Extract the [X, Y] coordinate from the center of the cell holding the provided text.  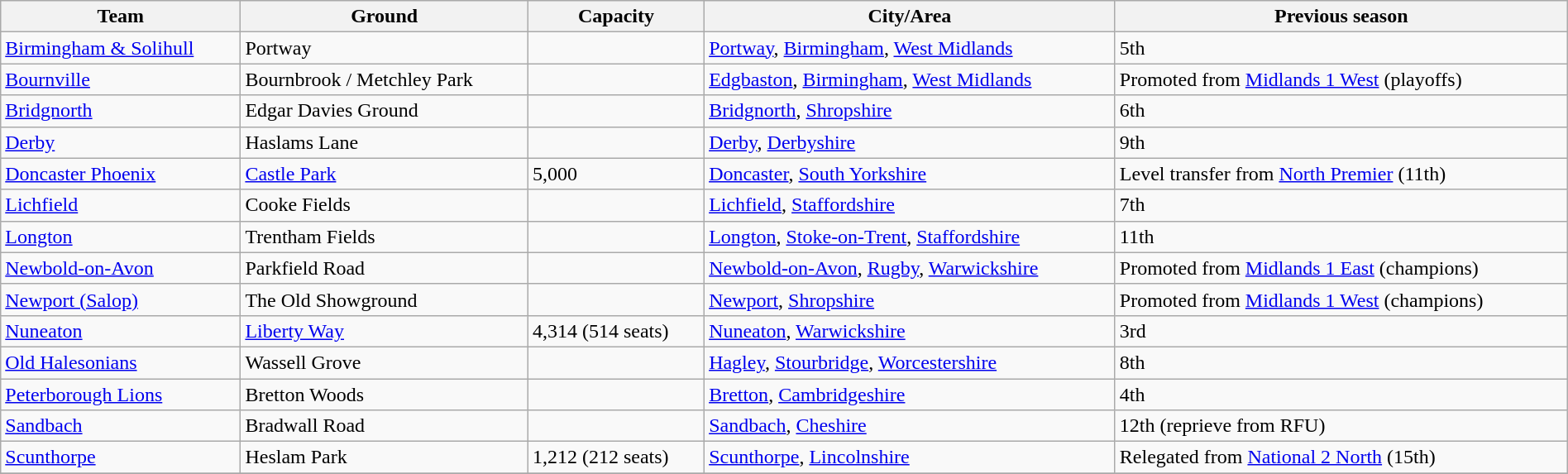
Scunthorpe, Lincolnshire [910, 457]
Bournville [121, 79]
Doncaster Phoenix [121, 174]
Derby, Derbyshire [910, 142]
Promoted from Midlands 1 West (champions) [1341, 299]
Sandbach [121, 426]
Nuneaton [121, 331]
7th [1341, 205]
The Old Showground [385, 299]
Doncaster, South Yorkshire [910, 174]
Edgar Davies Ground [385, 111]
Longton, Stoke-on-Trent, Staffordshire [910, 237]
11th [1341, 237]
Newport, Shropshire [910, 299]
Castle Park [385, 174]
Liberty Way [385, 331]
Nuneaton, Warwickshire [910, 331]
Bretton, Cambridgeshire [910, 395]
Edgbaston, Birmingham, West Midlands [910, 79]
Previous season [1341, 17]
Sandbach, Cheshire [910, 426]
Bridgnorth [121, 111]
Haslams Lane [385, 142]
Cooke Fields [385, 205]
Bretton Woods [385, 395]
9th [1341, 142]
Team [121, 17]
City/Area [910, 17]
Wassell Grove [385, 362]
4,314 (514 seats) [615, 331]
Level transfer from North Premier (11th) [1341, 174]
Newport (Salop) [121, 299]
Relegated from National 2 North (15th) [1341, 457]
Peterborough Lions [121, 395]
5th [1341, 48]
Portway, Birmingham, West Midlands [910, 48]
Trentham Fields [385, 237]
Heslam Park [385, 457]
5,000 [615, 174]
Portway [385, 48]
Promoted from Midlands 1 East (champions) [1341, 268]
Newbold-on-Avon [121, 268]
Capacity [615, 17]
6th [1341, 111]
Bradwall Road [385, 426]
Old Halesonians [121, 362]
Parkfield Road [385, 268]
Scunthorpe [121, 457]
3rd [1341, 331]
8th [1341, 362]
Bournbrook / Metchley Park [385, 79]
Bridgnorth, Shropshire [910, 111]
4th [1341, 395]
Ground [385, 17]
Longton [121, 237]
Lichfield [121, 205]
1,212 (212 seats) [615, 457]
Hagley, Stourbridge, Worcestershire [910, 362]
Newbold-on-Avon, Rugby, Warwickshire [910, 268]
Promoted from Midlands 1 West (playoffs) [1341, 79]
12th (reprieve from RFU) [1341, 426]
Lichfield, Staffordshire [910, 205]
Derby [121, 142]
Birmingham & Solihull [121, 48]
